Output the (X, Y) coordinate of the center of the cell containing the given text.  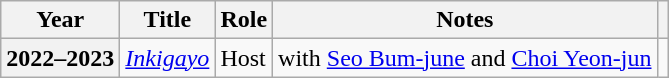
Host (244, 58)
Year (60, 20)
Inkigayo (168, 58)
Notes (465, 20)
Role (244, 20)
2022–2023 (60, 58)
with Seo Bum-june and Choi Yeon-jun (465, 58)
Title (168, 20)
